Find where the given text appears and provide that cell's center as (X, Y) coordinate. 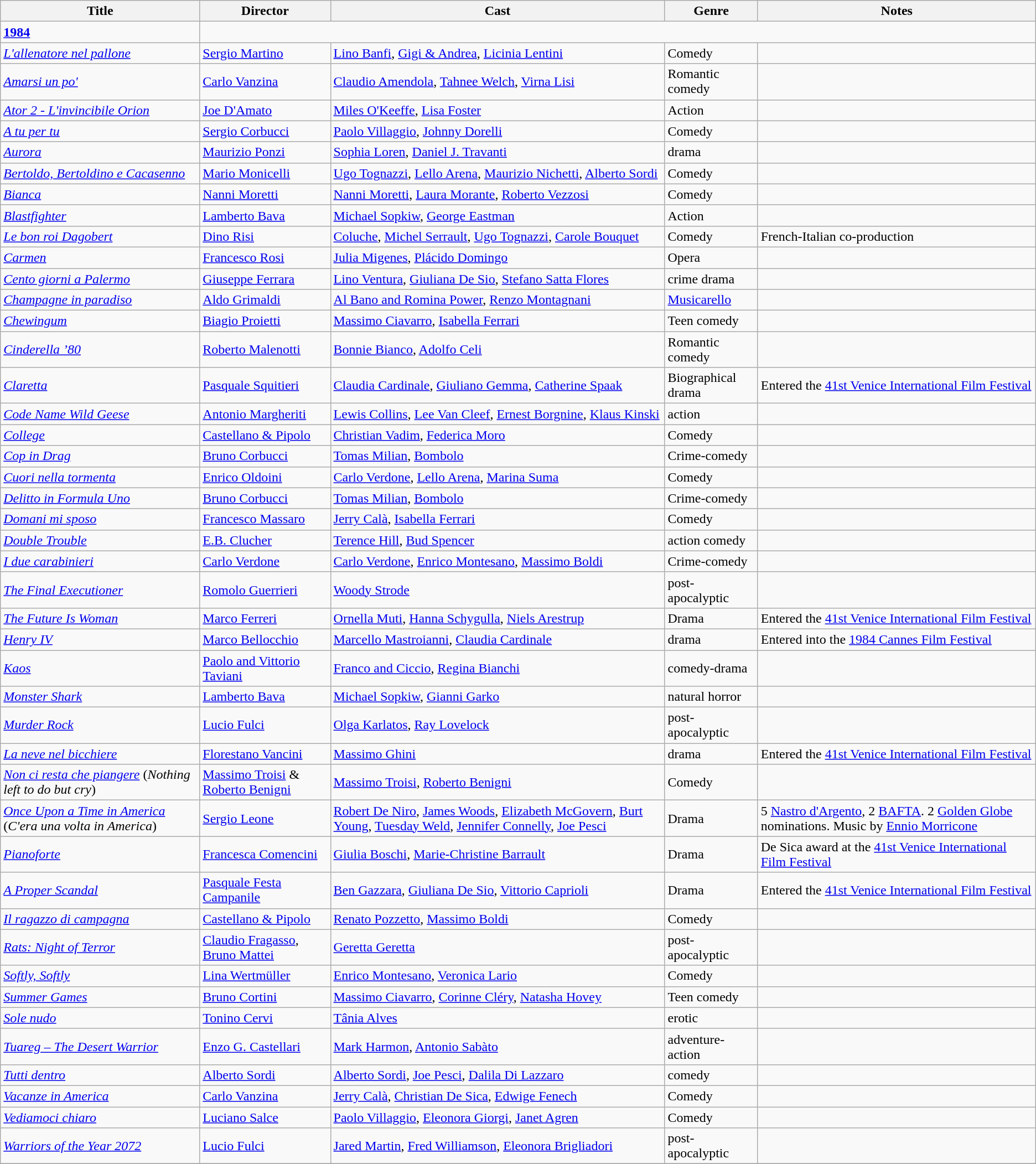
Director (265, 11)
Jerry Calà, Isabella Ferrari (498, 519)
Joe D'Amato (265, 110)
Giulia Boschi, Marie-Christine Barrault (498, 855)
A Proper Scandal (100, 890)
Lino Ventura, Giuliana De Sio, Stefano Satta Flores (498, 278)
L'allenatore nel pallone (100, 53)
comedy-drama (711, 668)
Carlo Verdone, Lello Arena, Marina Suma (498, 477)
Ugo Tognazzi, Lello Arena, Maurizio Nichetti, Alberto Sordi (498, 173)
A tu per tu (100, 131)
Cast (498, 11)
Blastfighter (100, 215)
Francesco Massaro (265, 519)
Champagne in paradiso (100, 300)
Kaos (100, 668)
Ornella Muti, Hanna Schygulla, Niels Arestrup (498, 618)
Paolo and Vittorio Taviani (265, 668)
Alberto Sordi (265, 1075)
Geretta Geretta (498, 948)
Il ragazzo di campagna (100, 919)
Woody Strode (498, 590)
Aurora (100, 152)
Enrico Montesano, Veronica Lario (498, 976)
Biographical drama (711, 385)
Ben Gazzara, Giuliana De Sio, Vittorio Caprioli (498, 890)
natural horror (711, 697)
Mario Monicelli (265, 173)
Robert De Niro, James Woods, Elizabeth McGovern, Burt Young, Tuesday Weld, Jennifer Connelly, Joe Pesci (498, 818)
Pasquale Festa Campanile (265, 890)
Marcello Mastroianni, Claudia Cardinale (498, 639)
Massimo Ciavarro, Corinne Cléry, Natasha Hovey (498, 997)
Romolo Guerrieri (265, 590)
Vacanze in America (100, 1096)
Bruno Cortini (265, 997)
Delitto in Formula Uno (100, 498)
Tutti dentro (100, 1075)
Massimo Ciavarro, Isabella Ferrari (498, 321)
The Final Executioner (100, 590)
E.B. Clucher (265, 540)
Roberto Malenotti (265, 350)
De Sica award at the 41st Venice International Film Festival (897, 855)
Massimo Troisi, Roberto Benigni (498, 783)
Pasquale Squitieri (265, 385)
Florestano Vancini (265, 754)
Sophia Loren, Daniel J. Travanti (498, 152)
Bonnie Bianco, Adolfo Celi (498, 350)
5 Nastro d'Argento, 2 BAFTA. 2 Golden Globe nominations. Music by Ennio Morricone (897, 818)
Paolo Villaggio, Johnny Dorelli (498, 131)
Miles O'Keeffe, Lisa Foster (498, 110)
Michael Sopkiw, Gianni Garko (498, 697)
Amarsi un po' (100, 82)
Claudia Cardinale, Giuliano Gemma, Catherine Spaak (498, 385)
Domani mi sposo (100, 519)
adventure-action (711, 1046)
French-Italian co-production (897, 236)
Lino Banfi, Gigi & Andrea, Licinia Lentini (498, 53)
Vediamoci chiaro (100, 1118)
Marco Ferreri (265, 618)
erotic (711, 1018)
Lina Wertmüller (265, 976)
Sole nudo (100, 1018)
Cento giorni a Palermo (100, 278)
College (100, 435)
Christian Vadim, Federica Moro (498, 435)
Massimo Troisi & Roberto Benigni (265, 783)
Coluche, Michel Serrault, Ugo Tognazzi, Carole Bouquet (498, 236)
Nanni Moretti, Laura Morante, Roberto Vezzosi (498, 194)
Luciano Salce (265, 1118)
Carlo Verdone (265, 561)
Notes (897, 11)
Tuareg – The Desert Warrior (100, 1046)
Franco and Ciccio, Regina Bianchi (498, 668)
Carlo Verdone, Enrico Montesano, Massimo Boldi (498, 561)
Julia Migenes, Plácido Domingo (498, 257)
Sergio Corbucci (265, 131)
Olga Karlatos, Ray Lovelock (498, 725)
Maurizio Ponzi (265, 152)
Opera (711, 257)
Alberto Sordi, Joe Pesci, Dalila Di Lazzaro (498, 1075)
Genre (711, 11)
The Future Is Woman (100, 618)
Francesca Comencini (265, 855)
Title (100, 11)
Terence Hill, Bud Spencer (498, 540)
Mark Harmon, Antonio Sabàto (498, 1046)
Summer Games (100, 997)
Massimo Ghini (498, 754)
Ator 2 - L'invincibile Orion (100, 110)
Warriors of the Year 2072 (100, 1146)
Non ci resta che piangere (Nothing left to do but cry) (100, 783)
action comedy (711, 540)
Musicarello (711, 300)
Le bon roi Dagobert (100, 236)
Sergio Leone (265, 818)
Bianca (100, 194)
Claudio Fragasso, Bruno Mattei (265, 948)
Jerry Calà, Christian De Sica, Edwige Fenech (498, 1096)
Francesco Rosi (265, 257)
Once Upon a Time in America (C'era una volta in America) (100, 818)
Carmen (100, 257)
Lewis Collins, Lee Van Cleef, Ernest Borgnine, Klaus Kinski (498, 414)
Cuori nella tormenta (100, 477)
Softly, Softly (100, 976)
Tânia Alves (498, 1018)
Antonio Margheriti (265, 414)
Chewingum (100, 321)
Tonino Cervi (265, 1018)
action (711, 414)
Monster Shark (100, 697)
Enrico Oldoini (265, 477)
Dino Risi (265, 236)
Henry IV (100, 639)
Marco Bellocchio (265, 639)
Rats: Night of Terror (100, 948)
Entered into the 1984 Cannes Film Festival (897, 639)
Sergio Martino (265, 53)
La neve nel bicchiere (100, 754)
Michael Sopkiw, George Eastman (498, 215)
Bertoldo, Bertoldino e Cacasenno (100, 173)
crime drama (711, 278)
I due carabinieri (100, 561)
Al Bano and Romina Power, Renzo Montagnani (498, 300)
Renato Pozzetto, Massimo Boldi (498, 919)
Claretta (100, 385)
1984 (100, 32)
Murder Rock (100, 725)
Paolo Villaggio, Eleonora Giorgi, Janet Agren (498, 1118)
Cinderella ’80 (100, 350)
Cop in Drag (100, 456)
Enzo G. Castellari (265, 1046)
Jared Martin, Fred Williamson, Eleonora Brigliadori (498, 1146)
Biagio Proietti (265, 321)
Pianoforte (100, 855)
Aldo Grimaldi (265, 300)
Claudio Amendola, Tahnee Welch, Virna Lisi (498, 82)
Giuseppe Ferrara (265, 278)
Double Trouble (100, 540)
comedy (711, 1075)
Code Name Wild Geese (100, 414)
Nanni Moretti (265, 194)
